Find where the given text appears and provide that cell's center as [x, y] coordinate. 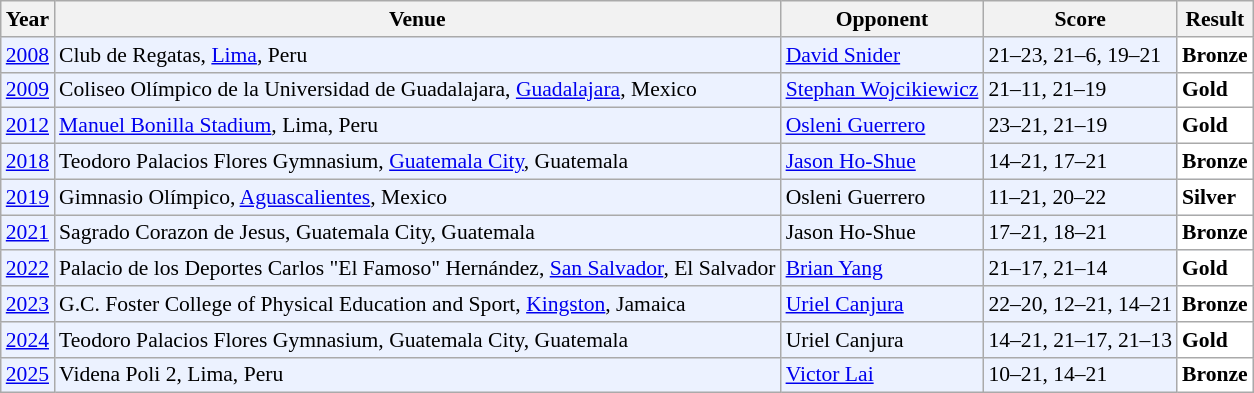
Opponent [882, 19]
17–21, 18–21 [1080, 233]
2021 [28, 233]
Club de Regatas, Lima, Peru [418, 55]
21–17, 21–14 [1080, 269]
2018 [28, 162]
Gimnasio Olímpico, Aguascalientes, Mexico [418, 197]
11–21, 20–22 [1080, 197]
22–20, 12–21, 14–21 [1080, 304]
2023 [28, 304]
2012 [28, 126]
Victor Lai [882, 375]
Coliseo Olímpico de la Universidad de Guadalajara, Guadalajara, Mexico [418, 90]
Result [1215, 19]
23–21, 21–19 [1080, 126]
2022 [28, 269]
David Snider [882, 55]
2025 [28, 375]
Venue [418, 19]
21–11, 21–19 [1080, 90]
Silver [1215, 197]
G.C. Foster College of Physical Education and Sport, Kingston, Jamaica [418, 304]
14–21, 17–21 [1080, 162]
Manuel Bonilla Stadium, Lima, Peru [418, 126]
Brian Yang [882, 269]
2009 [28, 90]
2008 [28, 55]
Score [1080, 19]
Palacio de los Deportes Carlos "El Famoso" Hernández, San Salvador, El Salvador [418, 269]
2019 [28, 197]
Videna Poli 2, Lima, Peru [418, 375]
14–21, 21–17, 21–13 [1080, 340]
10–21, 14–21 [1080, 375]
2024 [28, 340]
21–23, 21–6, 19–21 [1080, 55]
Year [28, 19]
Sagrado Corazon de Jesus, Guatemala City, Guatemala [418, 233]
Stephan Wojcikiewicz [882, 90]
